For the text-containing cell, return its midpoint in (X, Y) coordinate format. 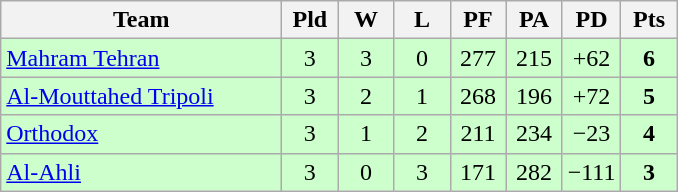
L (422, 20)
PF (478, 20)
Team (142, 20)
−111 (592, 172)
+72 (592, 96)
−23 (592, 134)
282 (534, 172)
6 (649, 58)
Pts (649, 20)
215 (534, 58)
4 (649, 134)
+62 (592, 58)
196 (534, 96)
268 (478, 96)
PD (592, 20)
PA (534, 20)
5 (649, 96)
277 (478, 58)
Orthodox (142, 134)
234 (534, 134)
Al-Mouttahed Tripoli (142, 96)
211 (478, 134)
Mahram Tehran (142, 58)
171 (478, 172)
Pld (310, 20)
Al-Ahli (142, 172)
W (366, 20)
